For the text-containing cell, return its midpoint in (x, y) coordinate format. 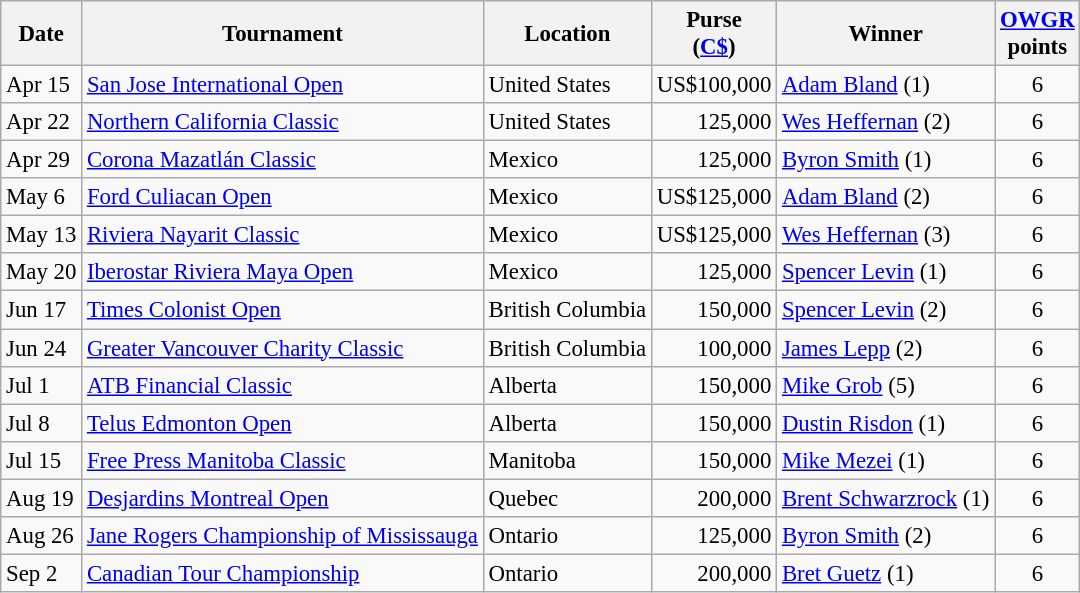
Location (567, 34)
Dustin Risdon (1) (886, 423)
Canadian Tour Championship (283, 573)
Telus Edmonton Open (283, 423)
Ford Culiacan Open (283, 197)
ATB Financial Classic (283, 385)
Spencer Levin (1) (886, 273)
Jul 15 (42, 460)
Tournament (283, 34)
Mike Mezei (1) (886, 460)
Adam Bland (2) (886, 197)
Iberostar Riviera Maya Open (283, 273)
Desjardins Montreal Open (283, 498)
Aug 19 (42, 498)
Apr 15 (42, 85)
Northern California Classic (283, 122)
Adam Bland (1) (886, 85)
OWGRpoints (1038, 34)
Jun 24 (42, 348)
Aug 26 (42, 536)
Corona Mazatlán Classic (283, 160)
James Lepp (2) (886, 348)
Times Colonist Open (283, 310)
San Jose International Open (283, 85)
Spencer Levin (2) (886, 310)
Greater Vancouver Charity Classic (283, 348)
Winner (886, 34)
Quebec (567, 498)
Mike Grob (5) (886, 385)
Jane Rogers Championship of Mississauga (283, 536)
May 6 (42, 197)
Wes Heffernan (2) (886, 122)
Jun 17 (42, 310)
Byron Smith (1) (886, 160)
May 13 (42, 235)
Manitoba (567, 460)
Wes Heffernan (3) (886, 235)
Sep 2 (42, 573)
Apr 29 (42, 160)
Free Press Manitoba Classic (283, 460)
Riviera Nayarit Classic (283, 235)
Date (42, 34)
Byron Smith (2) (886, 536)
Jul 1 (42, 385)
Purse(C$) (714, 34)
Jul 8 (42, 423)
100,000 (714, 348)
US$100,000 (714, 85)
Brent Schwarzrock (1) (886, 498)
May 20 (42, 273)
Bret Guetz (1) (886, 573)
Apr 22 (42, 122)
